Identify which cell holds the provided text, then report its (X, Y) central coordinate. 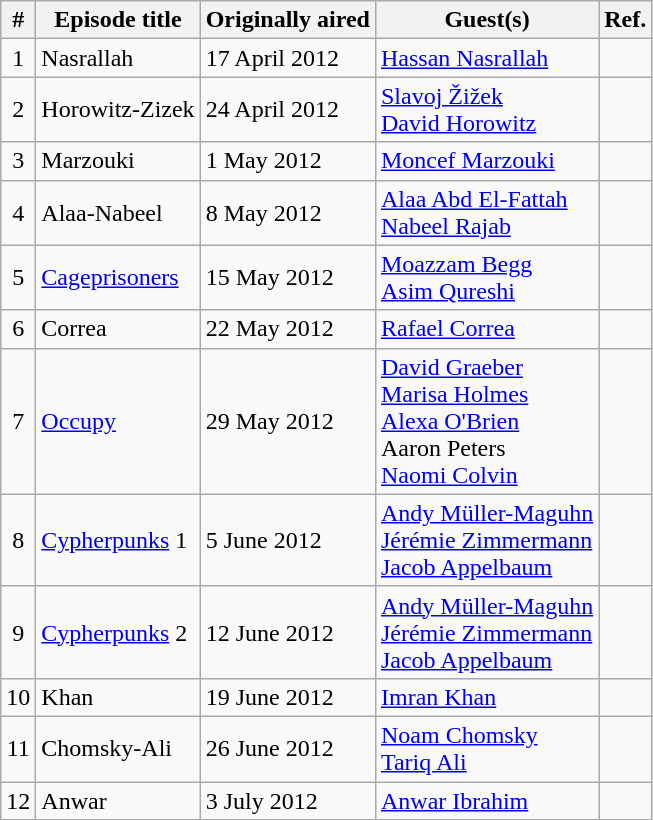
Rafael Correa (486, 329)
Anwar (118, 801)
Nasrallah (118, 58)
Khan (118, 697)
Slavoj Žižek David Horowitz (486, 110)
Alaa Abd El-Fattah Nabeel Rajab (486, 212)
12 (18, 801)
Episode title (118, 20)
8 (18, 540)
29 May 2012 (288, 421)
22 May 2012 (288, 329)
Occupy (118, 421)
David Graeber Marisa Holmes Alexa O'Brien Aaron Peters Naomi Colvin (486, 421)
# (18, 20)
12 June 2012 (288, 632)
Hassan Nasrallah (486, 58)
Horowitz-Zizek (118, 110)
17 April 2012 (288, 58)
Cypherpunks 2 (118, 632)
Moncef Marzouki (486, 161)
24 April 2012 (288, 110)
Imran Khan (486, 697)
1 (18, 58)
6 (18, 329)
Correa (118, 329)
3 July 2012 (288, 801)
Moazzam Begg Asim Qureshi (486, 278)
Cageprisoners (118, 278)
19 June 2012 (288, 697)
Chomsky-Ali (118, 748)
Marzouki (118, 161)
11 (18, 748)
Originally aired (288, 20)
9 (18, 632)
Alaa-Nabeel (118, 212)
5 (18, 278)
7 (18, 421)
Anwar Ibrahim (486, 801)
5 June 2012 (288, 540)
2 (18, 110)
26 June 2012 (288, 748)
4 (18, 212)
Cypherpunks 1 (118, 540)
3 (18, 161)
8 May 2012 (288, 212)
Guest(s) (486, 20)
1 May 2012 (288, 161)
15 May 2012 (288, 278)
Noam Chomsky Tariq Ali (486, 748)
Ref. (626, 20)
10 (18, 697)
